Locate the cell with the specified text and output its [x, y] center coordinate. 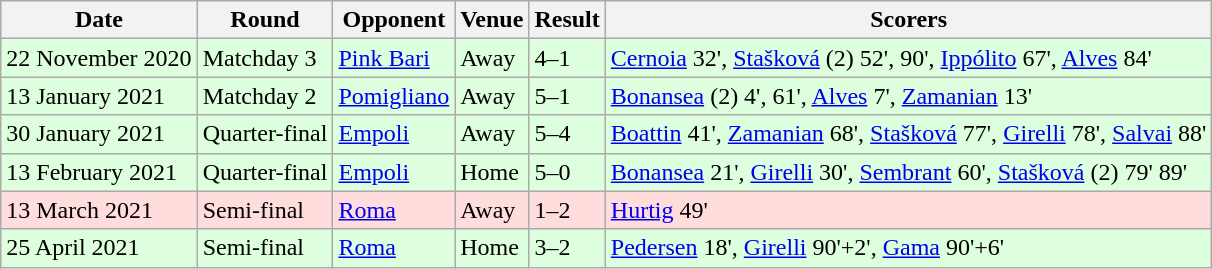
Cernoia 32', Stašková (2) 52', 90', Ippólito 67', Alves 84' [908, 58]
30 January 2021 [99, 134]
Hurtig 49' [908, 210]
22 November 2020 [99, 58]
3–2 [567, 248]
13 February 2021 [99, 172]
Result [567, 20]
Scorers [908, 20]
Venue [492, 20]
Pedersen 18', Girelli 90'+2', Gama 90'+6' [908, 248]
4–1 [567, 58]
1–2 [567, 210]
Date [99, 20]
25 April 2021 [99, 248]
Matchday 2 [265, 96]
Bonansea 21', Girelli 30', Sembrant 60', Stašková (2) 79' 89' [908, 172]
Round [265, 20]
5–4 [567, 134]
Opponent [394, 20]
5–1 [567, 96]
Pink Bari [394, 58]
13 March 2021 [99, 210]
Bonansea (2) 4', 61', Alves 7', Zamanian 13' [908, 96]
Boattin 41', Zamanian 68', Stašková 77', Girelli 78', Salvai 88' [908, 134]
5–0 [567, 172]
Pomigliano [394, 96]
13 January 2021 [99, 96]
Matchday 3 [265, 58]
